Identify which cell holds the provided text, then report its [X, Y] central coordinate. 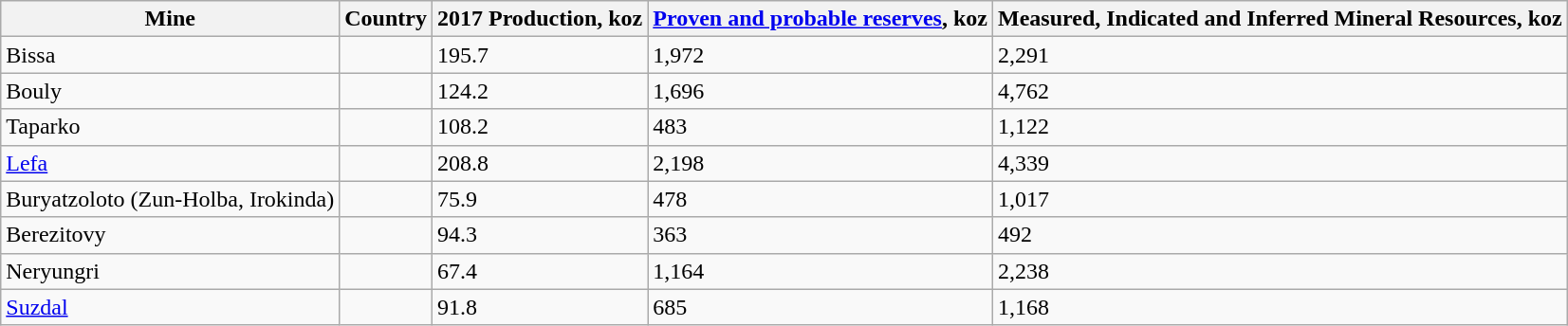
124.2 [539, 91]
363 [821, 235]
91.8 [539, 307]
67.4 [539, 271]
2,291 [1280, 55]
Lefa [171, 163]
4,339 [1280, 163]
Mine [171, 19]
108.2 [539, 127]
208.8 [539, 163]
195.7 [539, 55]
1,168 [1280, 307]
Measured, Indicated and Inferred Mineral Resources, koz [1280, 19]
2017 Production, koz [539, 19]
1,972 [821, 55]
2,238 [1280, 271]
492 [1280, 235]
Neryungri [171, 271]
Country [386, 19]
Buryatzoloto (Zun-Holba, Irokinda) [171, 199]
2,198 [821, 163]
4,762 [1280, 91]
Berezitovy [171, 235]
1,696 [821, 91]
75.9 [539, 199]
94.3 [539, 235]
Suzdal [171, 307]
483 [821, 127]
1,017 [1280, 199]
Taparko [171, 127]
Bissa [171, 55]
Proven and probable reserves, koz [821, 19]
478 [821, 199]
1,122 [1280, 127]
Bouly [171, 91]
1,164 [821, 271]
685 [821, 307]
